Identify which cell holds the provided text, then report its (X, Y) central coordinate. 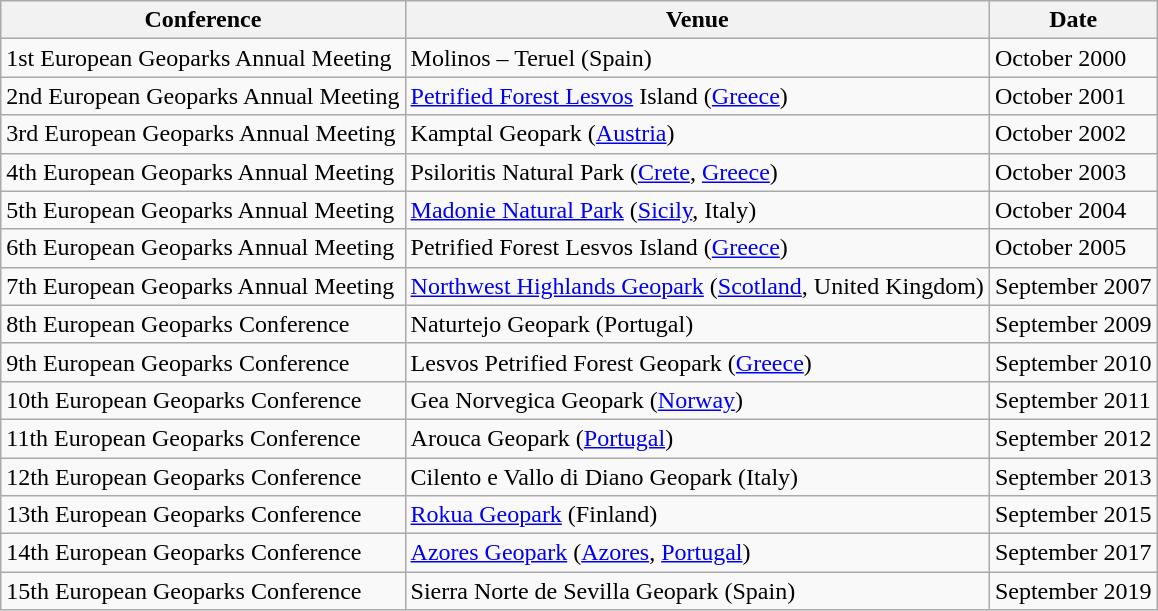
2nd European Geoparks Annual Meeting (203, 96)
Molinos – Teruel (Spain) (697, 58)
Rokua Geopark (Finland) (697, 515)
October 2003 (1073, 172)
September 2013 (1073, 477)
3rd European Geoparks Annual Meeting (203, 134)
Kamptal Geopark (Austria) (697, 134)
Madonie Natural Park (Sicily, Italy) (697, 210)
Sierra Norte de Sevilla Geopark (Spain) (697, 591)
October 2002 (1073, 134)
1st European Geoparks Annual Meeting (203, 58)
Venue (697, 20)
October 2000 (1073, 58)
7th European Geoparks Annual Meeting (203, 286)
September 2010 (1073, 362)
4th European Geoparks Annual Meeting (203, 172)
Naturtejo Geopark (Portugal) (697, 324)
September 2015 (1073, 515)
6th European Geoparks Annual Meeting (203, 248)
Conference (203, 20)
Gea Norvegica Geopark (Norway) (697, 400)
October 2004 (1073, 210)
Cilento e Vallo di Diano Geopark (Italy) (697, 477)
11th European Geoparks Conference (203, 438)
October 2001 (1073, 96)
13th European Geoparks Conference (203, 515)
October 2005 (1073, 248)
Lesvos Petrified Forest Geopark (Greece) (697, 362)
September 2011 (1073, 400)
September 2009 (1073, 324)
September 2017 (1073, 553)
September 2007 (1073, 286)
Northwest Highlands Geopark (Scotland, United Kingdom) (697, 286)
12th European Geoparks Conference (203, 477)
5th European Geoparks Annual Meeting (203, 210)
15th European Geoparks Conference (203, 591)
September 2019 (1073, 591)
Date (1073, 20)
Psiloritis Natural Park (Crete, Greece) (697, 172)
10th European Geoparks Conference (203, 400)
Azores Geopark (Azores, Portugal) (697, 553)
8th European Geoparks Conference (203, 324)
9th European Geoparks Conference (203, 362)
Arouca Geopark (Portugal) (697, 438)
September 2012 (1073, 438)
14th European Geoparks Conference (203, 553)
